Find where the given text appears and provide that cell's center as (X, Y) coordinate. 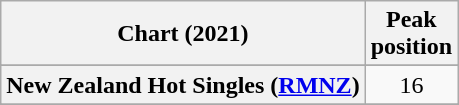
Chart (2021) (183, 34)
16 (411, 85)
Peakposition (411, 34)
New Zealand Hot Singles (RMNZ) (183, 85)
